Locate the cell with the specified text and output its [x, y] center coordinate. 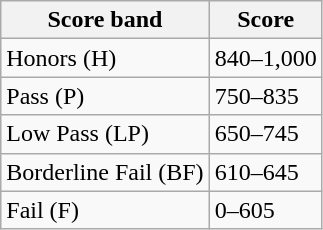
Score [266, 20]
Pass (P) [105, 96]
0–605 [266, 210]
750–835 [266, 96]
Borderline Fail (BF) [105, 172]
Score band [105, 20]
Honors (H) [105, 58]
Low Pass (LP) [105, 134]
840–1,000 [266, 58]
Fail (F) [105, 210]
610–645 [266, 172]
650–745 [266, 134]
